Extract the [x, y] coordinate from the center of the cell holding the provided text.  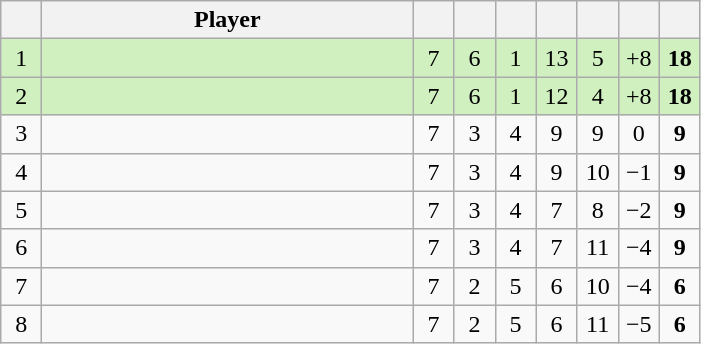
0 [638, 134]
13 [556, 58]
12 [556, 96]
Player [228, 20]
−2 [638, 210]
−1 [638, 172]
−5 [638, 324]
